Determine the (X, Y) coordinate at the center of the cell enclosing the given text.  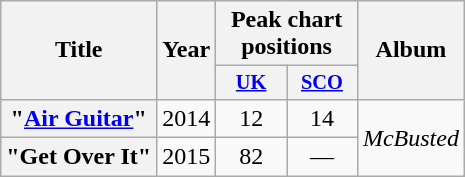
"Get Over It" (79, 157)
2014 (186, 118)
Year (186, 50)
— (322, 157)
12 (252, 118)
"Air Guitar" (79, 118)
McBusted (410, 137)
UK (252, 83)
2015 (186, 157)
Peak chart positions (287, 34)
82 (252, 157)
SCO (322, 83)
14 (322, 118)
Title (79, 50)
Album (410, 50)
